Detect which cell encompasses the target text, then output its (x, y) center coordinate. 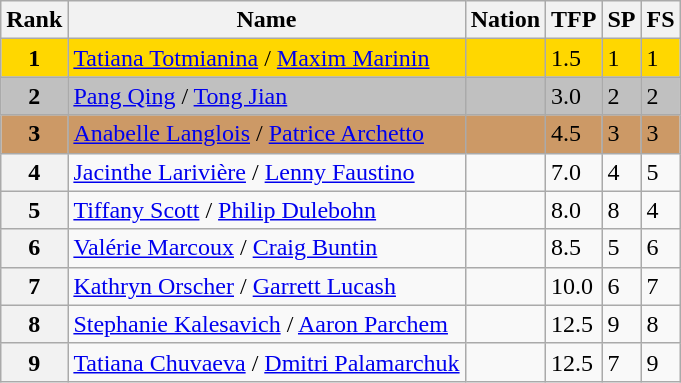
Jacinthe Larivière / Lenny Faustino (266, 172)
FS (660, 20)
SP (622, 20)
Rank (34, 20)
Kathryn Orscher / Garrett Lucash (266, 286)
Name (266, 20)
Valérie Marcoux / Craig Buntin (266, 248)
8.5 (574, 248)
Nation (505, 20)
1.5 (574, 58)
Stephanie Kalesavich / Aaron Parchem (266, 324)
Tatiana Chuvaeva / Dmitri Palamarchuk (266, 362)
7.0 (574, 172)
4.5 (574, 134)
Pang Qing / Tong Jian (266, 96)
TFP (574, 20)
3.0 (574, 96)
Tatiana Totmianina / Maxim Marinin (266, 58)
8.0 (574, 210)
Anabelle Langlois / Patrice Archetto (266, 134)
Tiffany Scott / Philip Dulebohn (266, 210)
10.0 (574, 286)
